Determine the (X, Y) coordinate at the center of the cell enclosing the given text.  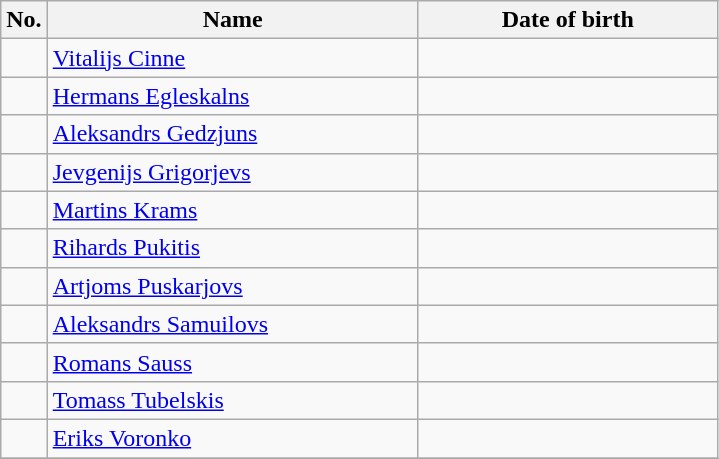
No. (24, 20)
Aleksandrs Gedzjuns (232, 134)
Artjoms Puskarjovs (232, 286)
Jevgenijs Grigorjevs (232, 172)
Martins Krams (232, 210)
Vitalijs Cinne (232, 58)
Name (232, 20)
Tomass Tubelskis (232, 400)
Rihards Pukitis (232, 248)
Aleksandrs Samuilovs (232, 324)
Romans Sauss (232, 362)
Date of birth (568, 20)
Hermans Egleskalns (232, 96)
Eriks Voronko (232, 438)
